Return the [x, y] coordinate for the center point of the cell that contains the specified text.  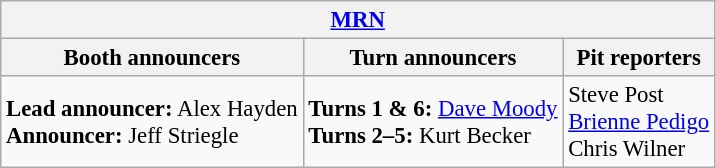
Turns 1 & 6: Dave MoodyTurns 2–5: Kurt Becker [433, 122]
Turn announcers [433, 58]
Lead announcer: Alex HaydenAnnouncer: Jeff Striegle [152, 122]
MRN [358, 20]
Steve PostBrienne PedigoChris Wilner [639, 122]
Pit reporters [639, 58]
Booth announcers [152, 58]
